Output the (x, y) coordinate of the center of the cell containing the given text.  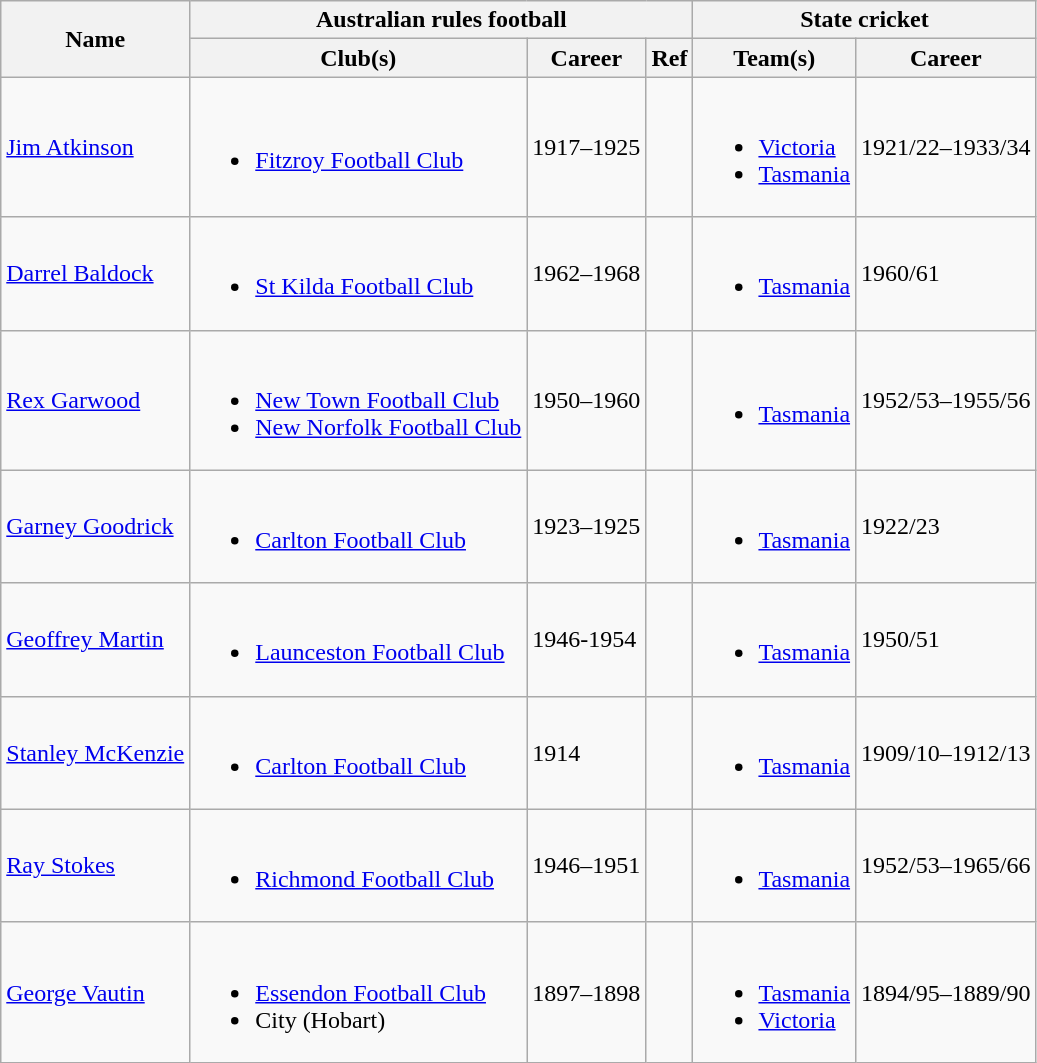
1950–1960 (586, 400)
Name (96, 39)
1909/10–1912/13 (946, 752)
Richmond Football Club (358, 866)
Stanley McKenzie (96, 752)
Ref (670, 58)
New Town Football ClubNew Norfolk Football Club (358, 400)
Club(s) (358, 58)
1917–1925 (586, 147)
George Vautin (96, 992)
1952/53–1955/56 (946, 400)
Australian rules football (442, 20)
1894/95–1889/90 (946, 992)
Launceston Football Club (358, 640)
1921/22–1933/34 (946, 147)
Geoffrey Martin (96, 640)
Ray Stokes (96, 866)
1952/53–1965/66 (946, 866)
1922/23 (946, 526)
1914 (586, 752)
Rex Garwood (96, 400)
TasmaniaVictoria (774, 992)
1897–1898 (586, 992)
St Kilda Football Club (358, 274)
Team(s) (774, 58)
VictoriaTasmania (774, 147)
1962–1968 (586, 274)
Essendon Football ClubCity (Hobart) (358, 992)
1946–1951 (586, 866)
1946-1954 (586, 640)
State cricket (864, 20)
1960/61 (946, 274)
Garney Goodrick (96, 526)
Jim Atkinson (96, 147)
1950/51 (946, 640)
Fitzroy Football Club (358, 147)
1923–1925 (586, 526)
Darrel Baldock (96, 274)
